Output the (X, Y) coordinate of the center of the cell containing the given text.  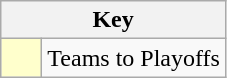
Key (114, 20)
Teams to Playoffs (134, 58)
